Locate the cell with the specified text and output its (X, Y) center coordinate. 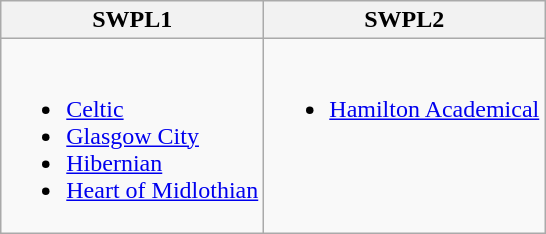
SWPL1 (132, 20)
CelticGlasgow CityHibernianHeart of Midlothian (132, 136)
SWPL2 (404, 20)
Hamilton Academical (404, 136)
